Provide the [X, Y] coordinate of the cell's center where the given text is located.  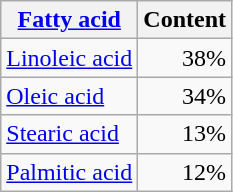
34% [185, 96]
Oleic acid [70, 96]
Linoleic acid [70, 58]
38% [185, 58]
Palmitic acid [70, 172]
Content [185, 20]
Stearic acid [70, 134]
Fatty acid [70, 20]
12% [185, 172]
13% [185, 134]
